Scan for the cell matching the given text and deliver its (x, y) coordinate at center. 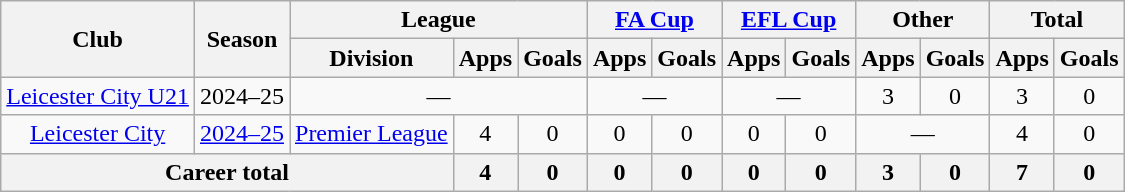
Leicester City (98, 134)
Club (98, 39)
Other (923, 20)
Total (1057, 20)
EFL Cup (789, 20)
Division (372, 58)
Leicester City U21 (98, 96)
League (439, 20)
Premier League (372, 134)
Career total (227, 172)
Season (242, 39)
7 (1022, 172)
FA Cup (654, 20)
